For the text-containing cell, return its midpoint in [x, y] coordinate format. 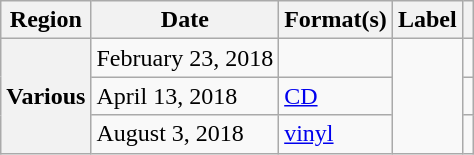
Various [46, 96]
CD [336, 96]
Label [427, 20]
Region [46, 20]
Date [185, 20]
August 3, 2018 [185, 134]
vinyl [336, 134]
April 13, 2018 [185, 96]
February 23, 2018 [185, 58]
Format(s) [336, 20]
